Find where the given text appears and provide that cell's center as (X, Y) coordinate. 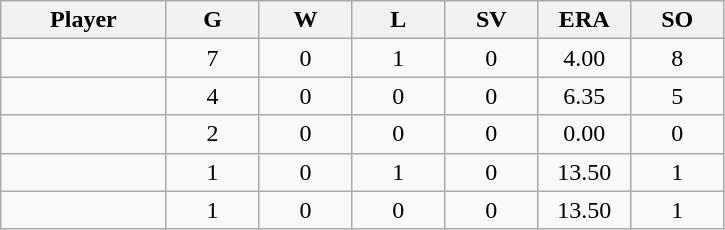
Player (84, 20)
6.35 (584, 96)
W (306, 20)
2 (212, 134)
0.00 (584, 134)
4.00 (584, 58)
SV (492, 20)
4 (212, 96)
L (398, 20)
SO (678, 20)
5 (678, 96)
ERA (584, 20)
8 (678, 58)
7 (212, 58)
G (212, 20)
